Pinpoint the cell where the given text exists, returning its (X, Y) midpoint coordinate. 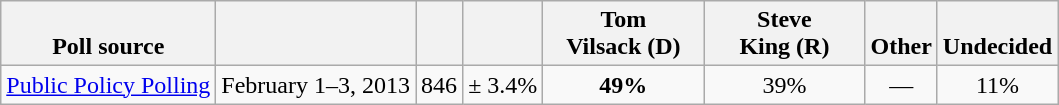
— (901, 85)
± 3.4% (503, 85)
SteveKing (R) (784, 34)
Poll source (108, 34)
February 1–3, 2013 (316, 85)
49% (624, 85)
846 (440, 85)
11% (997, 85)
39% (784, 85)
Other (901, 34)
Undecided (997, 34)
TomVilsack (D) (624, 34)
Public Policy Polling (108, 85)
